Detect which cell encompasses the target text, then output its [X, Y] center coordinate. 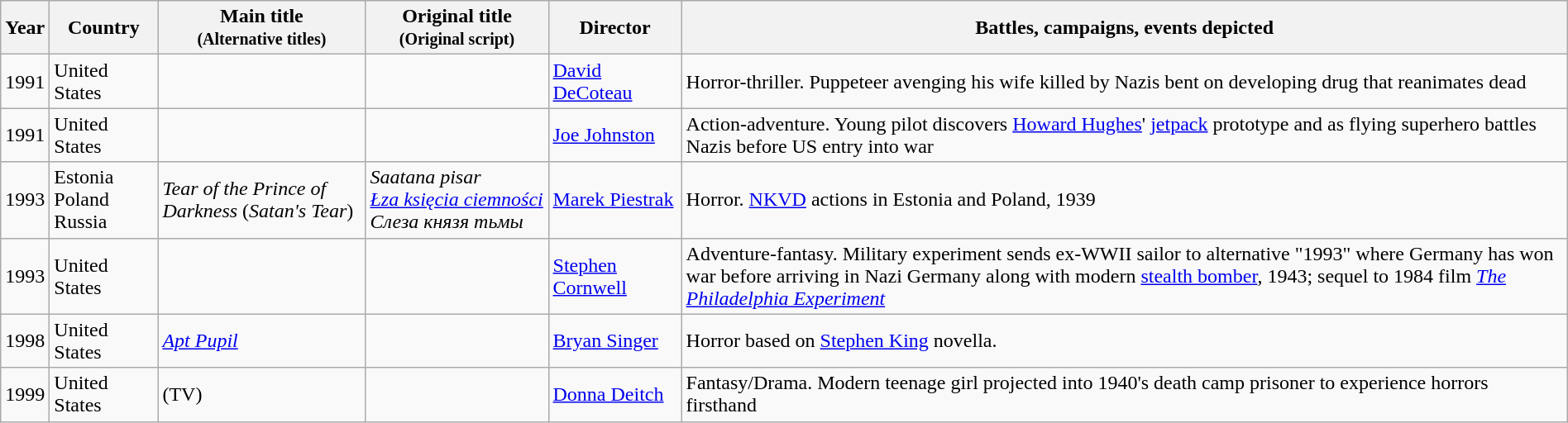
Horror-thriller. Puppeteer avenging his wife killed by Nazis bent on developing drug that reanimates dead [1125, 81]
1999 [25, 395]
Horror based on Stephen King novella. [1125, 340]
Apt Pupil [261, 340]
Tear of the Prince of Darkness (Satan's Tear) [261, 200]
Director [615, 28]
Main title(Alternative titles) [261, 28]
Original title(Original script) [457, 28]
1998 [25, 340]
Action-adventure. Young pilot discovers Howard Hughes' jetpack prototype and as flying superhero battles Nazis before US entry into war [1125, 135]
Battles, campaigns, events depicted [1125, 28]
David DeCoteau [615, 81]
Country [104, 28]
Joe Johnston [615, 135]
Fantasy/Drama. Modern teenage girl projected into 1940's death camp prisoner to experience horrors firsthand [1125, 395]
Horror. NKVD actions in Estonia and Poland, 1939 [1125, 200]
Bryan Singer [615, 340]
Stephen Cornwell [615, 276]
Donna Deitch [615, 395]
(TV) [261, 395]
Saatana pisar Łza księcia ciemności Слеза князя тьмы [457, 200]
Marek Piestrak [615, 200]
EstoniaPolandRussia [104, 200]
Year [25, 28]
